Scan for the cell matching the given text and deliver its (X, Y) coordinate at center. 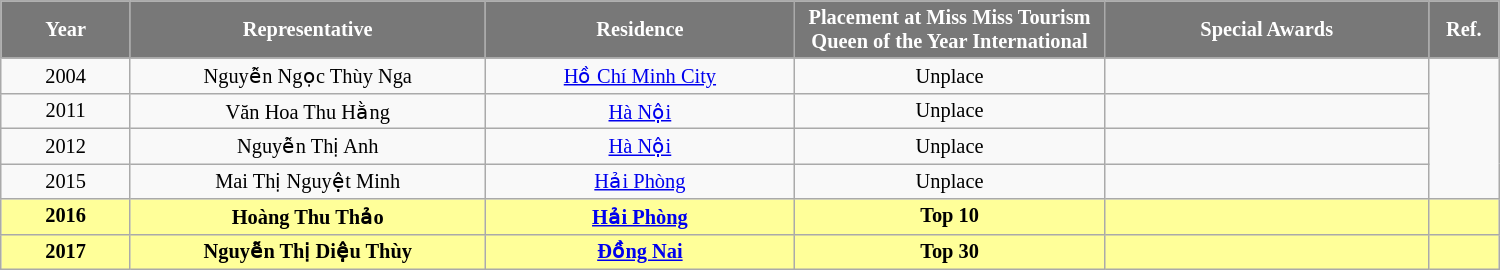
Residence (640, 29)
2017 (66, 252)
Year (66, 29)
2011 (66, 110)
2004 (66, 76)
Nguyễn Thị Anh (308, 146)
2016 (66, 216)
Hồ Chí Minh City (640, 76)
Top 30 (950, 252)
2015 (66, 180)
Top 10 (950, 216)
Placement at Miss Miss Tourism Queen of the Year International (950, 29)
2012 (66, 146)
Nguyễn Thị Diệu Thùy (308, 252)
Ref. (1464, 29)
Mai Thị Nguyệt Minh (308, 180)
Hoàng Thu Thảo (308, 216)
Representative (308, 29)
Đồng Nai (640, 252)
Special Awards (1266, 29)
Văn Hoa Thu Hằng (308, 110)
Nguyễn Ngọc Thùy Nga (308, 76)
